Search for the cell housing the specified text and yield its [x, y] center coordinate. 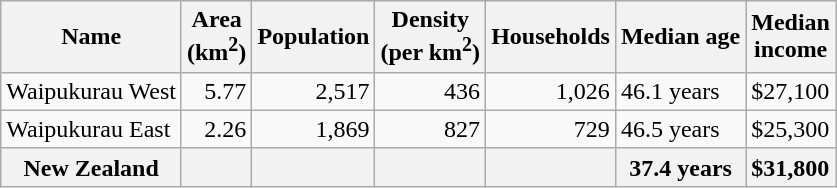
$27,100 [791, 91]
Name [92, 37]
1,869 [314, 129]
Waipukurau East [92, 129]
2.26 [216, 129]
827 [430, 129]
729 [551, 129]
46.1 years [680, 91]
Population [314, 37]
$31,800 [791, 167]
1,026 [551, 91]
2,517 [314, 91]
$25,300 [791, 129]
37.4 years [680, 167]
Median age [680, 37]
Density(per km2) [430, 37]
436 [430, 91]
New Zealand [92, 167]
Area(km2) [216, 37]
5.77 [216, 91]
46.5 years [680, 129]
Medianincome [791, 37]
Waipukurau West [92, 91]
Households [551, 37]
